Output the (x, y) coordinate of the center of the cell containing the given text.  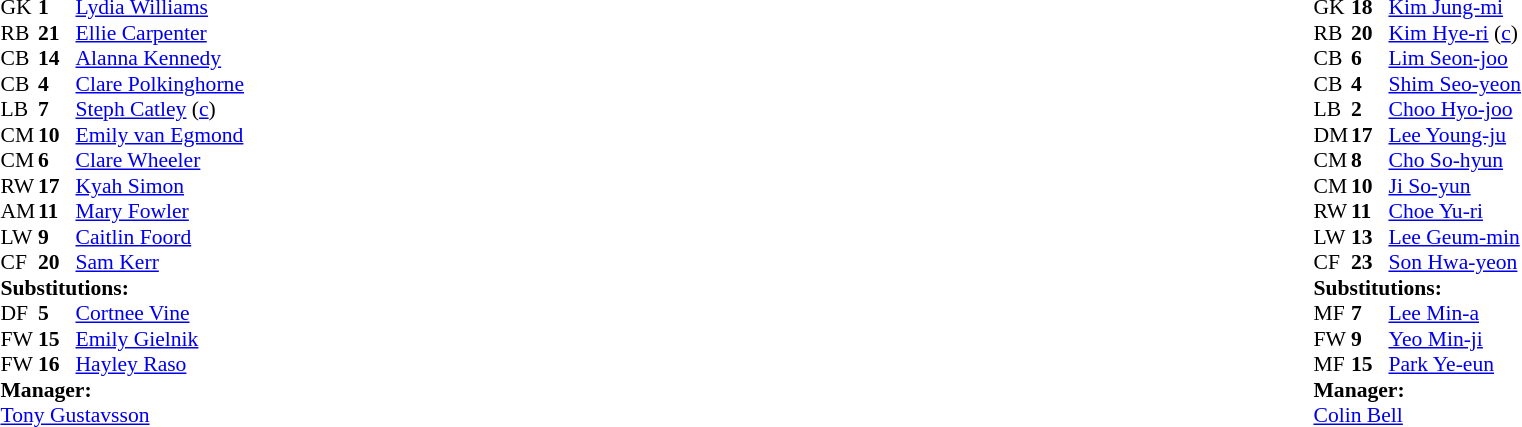
AM (19, 211)
2 (1370, 109)
Lee Young-ju (1454, 135)
Emily van Egmond (160, 135)
14 (57, 59)
Alanna Kennedy (160, 59)
DM (1332, 135)
Choo Hyo-joo (1454, 109)
Kim Hye-ri (c) (1454, 33)
Ji So-yun (1454, 186)
8 (1370, 161)
Kyah Simon (160, 186)
Hayley Raso (160, 365)
Ellie Carpenter (160, 33)
Clare Wheeler (160, 161)
23 (1370, 263)
Cortnee Vine (160, 313)
Caitlin Foord (160, 237)
Shim Seo-yeon (1454, 84)
Sam Kerr (160, 263)
13 (1370, 237)
Lee Min-a (1454, 313)
Son Hwa-yeon (1454, 263)
16 (57, 365)
Clare Polkinghorne (160, 84)
Park Ye-eun (1454, 365)
Lee Geum-min (1454, 237)
Emily Gielnik (160, 339)
Cho So-hyun (1454, 161)
21 (57, 33)
Choe Yu-ri (1454, 211)
DF (19, 313)
Steph Catley (c) (160, 109)
Lim Seon-joo (1454, 59)
5 (57, 313)
Yeo Min-ji (1454, 339)
Mary Fowler (160, 211)
